Search for the cell housing the specified text and yield its (x, y) center coordinate. 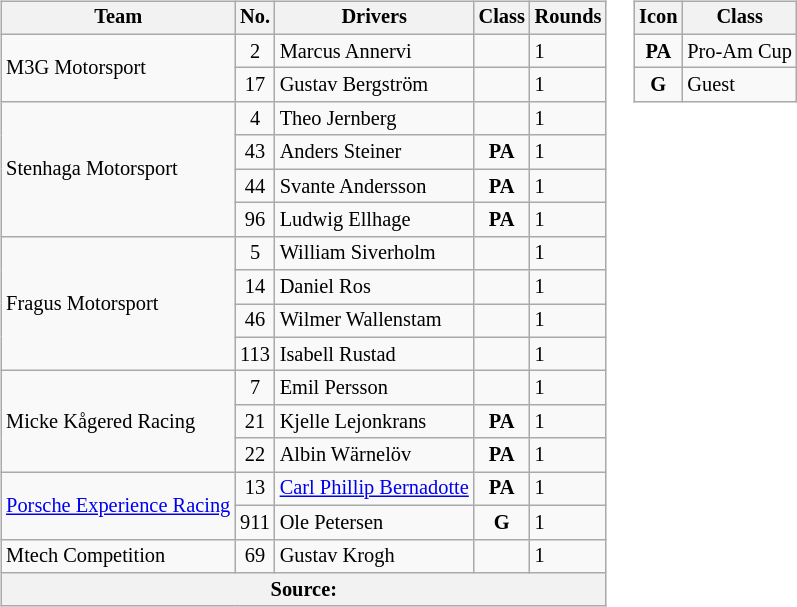
14 (255, 287)
46 (255, 321)
44 (255, 186)
William Siverholm (374, 253)
Guest (739, 85)
Gustav Krogh (374, 556)
13 (255, 489)
Stenhaga Motorsport (118, 170)
Mtech Competition (118, 556)
911 (255, 522)
21 (255, 422)
Marcus Annervi (374, 51)
5 (255, 253)
Drivers (374, 18)
No. (255, 18)
Theo Jernberg (374, 119)
Porsche Experience Racing (118, 506)
7 (255, 388)
Pro-Am Cup (739, 51)
Svante Andersson (374, 186)
Anders Steiner (374, 152)
4 (255, 119)
Source: (304, 590)
Gustav Bergström (374, 85)
Kjelle Lejonkrans (374, 422)
43 (255, 152)
Albin Wärnelöv (374, 455)
96 (255, 220)
Ole Petersen (374, 522)
Carl Phillip Bernadotte (374, 489)
Fragus Motorsport (118, 304)
Icon (658, 18)
M3G Motorsport (118, 68)
113 (255, 354)
Wilmer Wallenstam (374, 321)
69 (255, 556)
22 (255, 455)
Rounds (568, 18)
Daniel Ros (374, 287)
Micke Kågered Racing (118, 422)
Isabell Rustad (374, 354)
Emil Persson (374, 388)
17 (255, 85)
Team (118, 18)
Ludwig Ellhage (374, 220)
2 (255, 51)
